Output the [X, Y] coordinate of the center of the cell containing the given text.  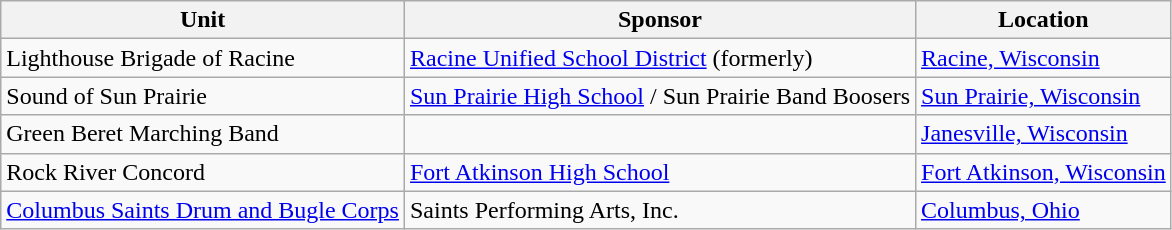
Rock River Concord [203, 172]
Fort Atkinson High School [660, 172]
Sun Prairie High School / Sun Prairie Band Boosers [660, 96]
Columbus Saints Drum and Bugle Corps [203, 210]
Janesville, Wisconsin [1044, 134]
Columbus, Ohio [1044, 210]
Racine, Wisconsin [1044, 58]
Green Beret Marching Band [203, 134]
Sound of Sun Prairie [203, 96]
Unit [203, 20]
Sponsor [660, 20]
Lighthouse Brigade of Racine [203, 58]
Saints Performing Arts, Inc. [660, 210]
Sun Prairie, Wisconsin [1044, 96]
Location [1044, 20]
Racine Unified School District (formerly) [660, 58]
Fort Atkinson, Wisconsin [1044, 172]
